For the text-containing cell, return its midpoint in [x, y] coordinate format. 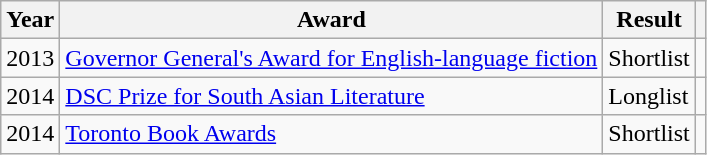
2013 [30, 58]
Year [30, 20]
Result [649, 20]
Longlist [649, 96]
Award [332, 20]
Governor General's Award for English-language fiction [332, 58]
Toronto Book Awards [332, 134]
DSC Prize for South Asian Literature [332, 96]
